For the text-containing cell, return its midpoint in (x, y) coordinate format. 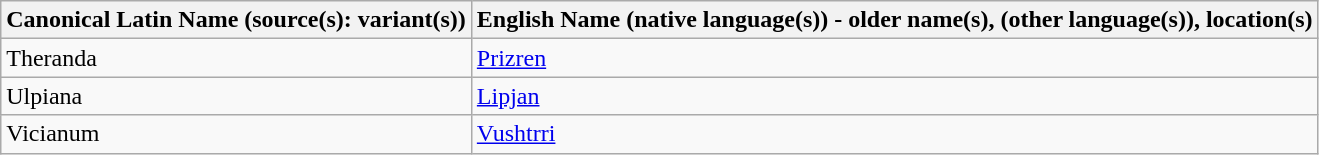
Theranda (236, 58)
Vushtrri (894, 134)
Lipjan (894, 96)
Vicianum (236, 134)
Prizren (894, 58)
Canonical Latin Name (source(s): variant(s)) (236, 20)
Ulpiana (236, 96)
English Name (native language(s)) - older name(s), (other language(s)), location(s) (894, 20)
